Return [X, Y] of the center of cell containing provided text 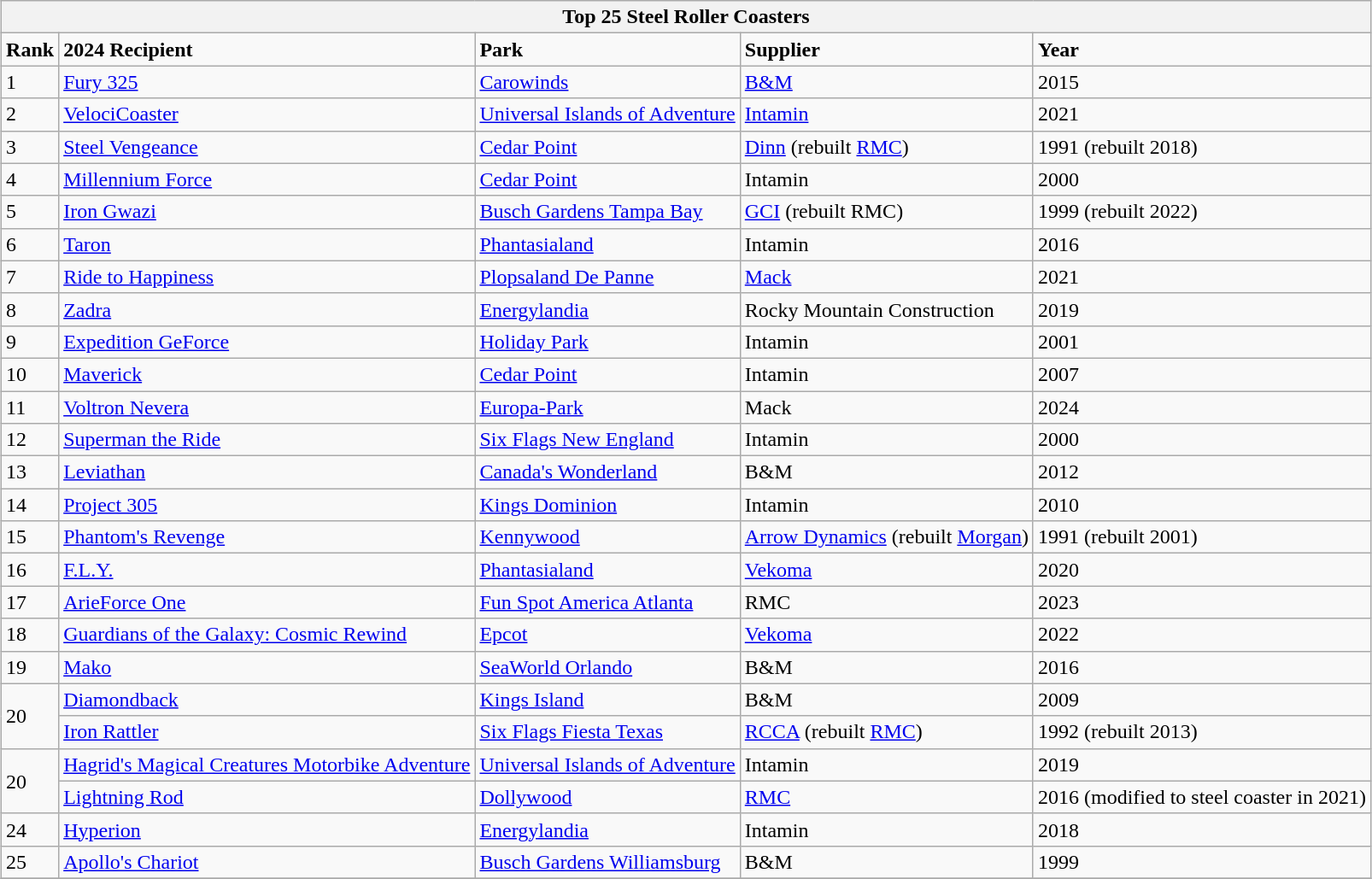
1992 (rebuilt 2013) [1201, 732]
1 [31, 82]
Hagrid's Magical Creatures Motorbike Adventure [267, 765]
10 [31, 374]
18 [31, 635]
8 [31, 309]
Millennium Force [267, 179]
14 [31, 505]
15 [31, 537]
2007 [1201, 374]
Busch Gardens Williamsburg [607, 862]
Kennywood [607, 537]
2001 [1201, 342]
Holiday Park [607, 342]
Lightning Rod [267, 797]
13 [31, 472]
Park [607, 50]
4 [31, 179]
1991 (rebuilt 2001) [1201, 537]
Guardians of the Galaxy: Cosmic Rewind [267, 635]
2023 [1201, 602]
Top 25 Steel Roller Coasters [687, 17]
Steel Vengeance [267, 147]
Fun Spot America Atlanta [607, 602]
Dinn (rebuilt RMC) [887, 147]
Iron Gwazi [267, 212]
Plopsaland De Panne [607, 277]
1991 (rebuilt 2018) [1201, 147]
1999 [1201, 862]
Carowinds [607, 82]
Ride to Happiness [267, 277]
2 [31, 114]
GCI (rebuilt RMC) [887, 212]
Zadra [267, 309]
2016 (modified to steel coaster in 2021) [1201, 797]
Supplier [887, 50]
2022 [1201, 635]
Hyperion [267, 829]
Busch Gardens Tampa Bay [607, 212]
1999 (rebuilt 2022) [1201, 212]
Dollywood [607, 797]
Kings Dominion [607, 505]
2009 [1201, 700]
2020 [1201, 570]
Six Flags Fiesta Texas [607, 732]
2024 [1201, 407]
Project 305 [267, 505]
Expedition GeForce [267, 342]
25 [31, 862]
2012 [1201, 472]
Epcot [607, 635]
RCCA (rebuilt RMC) [887, 732]
ArieForce One [267, 602]
Arrow Dynamics (rebuilt Morgan) [887, 537]
F.L.Y. [267, 570]
Leviathan [267, 472]
5 [31, 212]
Diamondback [267, 700]
9 [31, 342]
Canada's Wonderland [607, 472]
Taron [267, 244]
2024 Recipient [267, 50]
Superman the Ride [267, 440]
Year [1201, 50]
Six Flags New England [607, 440]
3 [31, 147]
Mako [267, 667]
2010 [1201, 505]
Rank [31, 50]
Europa-Park [607, 407]
19 [31, 667]
17 [31, 602]
Kings Island [607, 700]
Apollo's Chariot [267, 862]
Iron Rattler [267, 732]
Maverick [267, 374]
Rocky Mountain Construction [887, 309]
VelociCoaster [267, 114]
11 [31, 407]
16 [31, 570]
2015 [1201, 82]
SeaWorld Orlando [607, 667]
Voltron Nevera [267, 407]
24 [31, 829]
2018 [1201, 829]
7 [31, 277]
Phantom's Revenge [267, 537]
Fury 325 [267, 82]
12 [31, 440]
6 [31, 244]
